Extract the (X, Y) coordinate from the center of the cell holding the provided text.  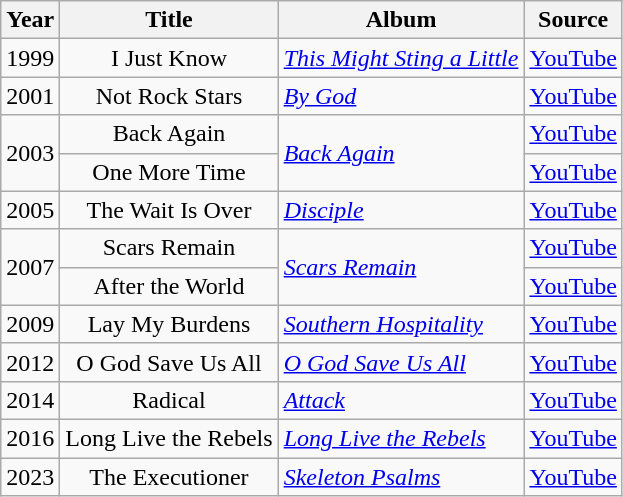
After the World (169, 286)
I Just Know (169, 58)
2001 (30, 96)
Year (30, 20)
2012 (30, 362)
Not Rock Stars (169, 96)
1999 (30, 58)
2023 (30, 477)
2003 (30, 153)
Skeleton Psalms (401, 477)
The Executioner (169, 477)
Disciple (401, 210)
2009 (30, 324)
By God (401, 96)
One More Time (169, 172)
Radical (169, 400)
Source (573, 20)
2007 (30, 267)
2014 (30, 400)
Album (401, 20)
2016 (30, 438)
2005 (30, 210)
The Wait Is Over (169, 210)
Attack (401, 400)
Southern Hospitality (401, 324)
This Might Sting a Little (401, 58)
Lay My Burdens (169, 324)
Title (169, 20)
